From the cell containing the given text, extract its center point as [x, y] coordinate. 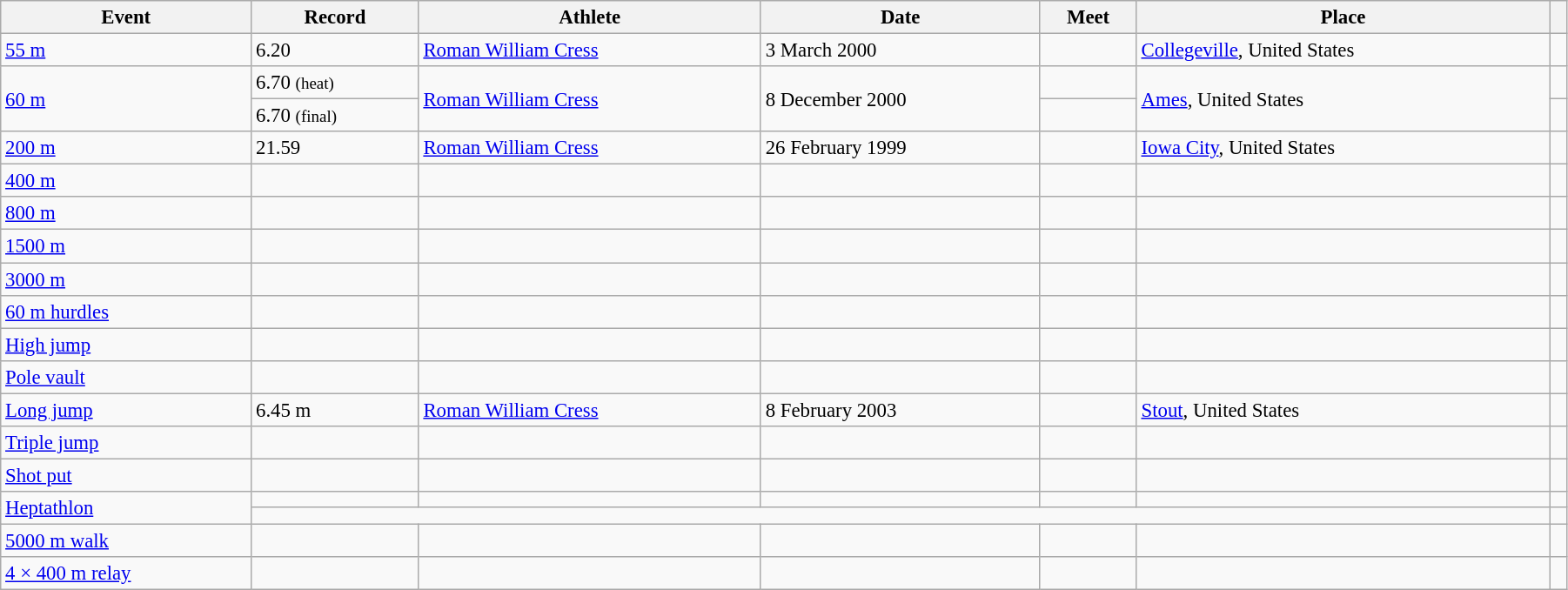
26 February 1999 [900, 148]
Heptathlon [126, 508]
Athlete [590, 17]
Record [335, 17]
Triple jump [126, 443]
Pole vault [126, 377]
60 m hurdles [126, 312]
Ames, United States [1343, 99]
Place [1343, 17]
8 February 2003 [900, 410]
21.59 [335, 148]
Long jump [126, 410]
Shot put [126, 475]
3 March 2000 [900, 50]
6.70 (final) [335, 116]
Iowa City, United States [1343, 148]
Meet [1088, 17]
800 m [126, 213]
Date [900, 17]
6.70 (heat) [335, 83]
8 December 2000 [900, 99]
200 m [126, 148]
6.20 [335, 50]
6.45 m [335, 410]
60 m [126, 99]
3000 m [126, 279]
1500 m [126, 246]
Stout, United States [1343, 410]
400 m [126, 181]
Event [126, 17]
5000 m walk [126, 540]
4 × 400 m relay [126, 573]
High jump [126, 345]
Collegeville, United States [1343, 50]
55 m [126, 50]
